Return the [X, Y] coordinate for the center point of the cell that contains the specified text.  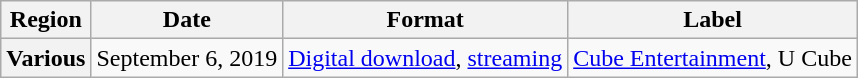
Date [187, 20]
Digital download, streaming [426, 58]
Region [46, 20]
Label [713, 20]
Cube Entertainment, U Cube [713, 58]
Format [426, 20]
September 6, 2019 [187, 58]
Various [46, 58]
